Search for the cell housing the specified text and yield its [X, Y] center coordinate. 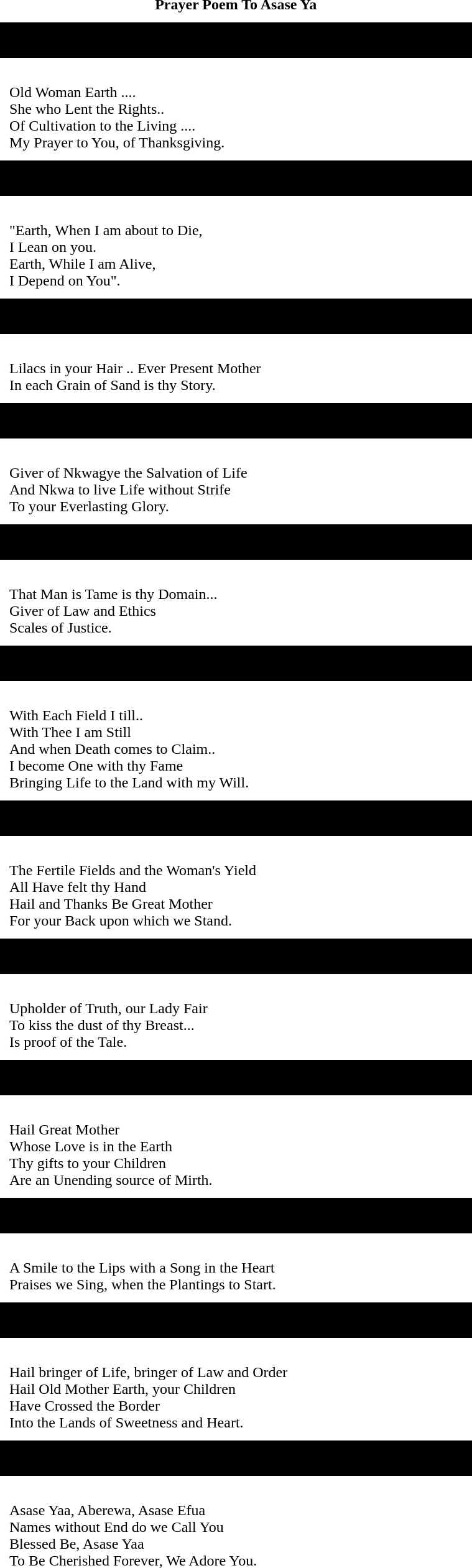
Twelfth stanza [236, 1458]
Old Woman Earth .... She who Lent the Rights.. Of Cultivation to the Living .... My Prayer to You, of Thanksgiving. [236, 109]
Hail bringer of Life, bringer of Law and Order Hail Old Mother Earth, your Children Have Crossed the Border Into the Lands of Sweetness and Heart. [236, 1389]
With Each Field I till.. With Thee I am Still And when Death comes to Claim.. I become One with thy Fame Bringing Life to the Land with my Will. [236, 741]
Seventh stanza [236, 819]
"Earth, When I am about to Die, I Lean on you. Earth, While I am Alive, I Depend on You". [236, 248]
Lilacs in your Hair .. Ever Present Mother In each Grain of Sand is thy Story. [236, 368]
Sixth stanza [236, 663]
The Fertile Fields and the Woman's Yield All Have felt thy Hand Hail and Thanks Be Great Mother For your Back upon which we Stand. [236, 887]
A Smile to the Lips with a Song in the Heart Praises we Sing, when the Plantings to Start. [236, 1268]
Ninth stanza [236, 1077]
Tenth stanza [236, 1215]
Giver of Nkwagye the Salvation of Life And Nkwa to live Life without Strife To your Everlasting Glory. [236, 481]
Fourth stanza [236, 420]
Fifth stanza [236, 542]
Hail Great Mother Whose Love is in the Earth Thy gifts to your Children Are an Unending source of Mirth. [236, 1147]
Third stanza [236, 316]
Upholder of Truth, our Lady Fair To kiss the dust of thy Breast... Is proof of the Tale. [236, 1017]
First stanza [236, 40]
That Man is Tame is thy Domain... Giver of Law and Ethics Scales of Justice. [236, 603]
Eight stanza [236, 957]
Second stanza [236, 178]
Eleventh stanza [236, 1320]
